From the cell containing the given text, extract its center point as [x, y] coordinate. 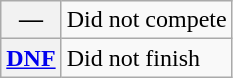
— [31, 20]
Did not compete [146, 20]
Did not finish [146, 58]
DNF [31, 58]
